Scan for the cell matching the given text and deliver its (x, y) coordinate at center. 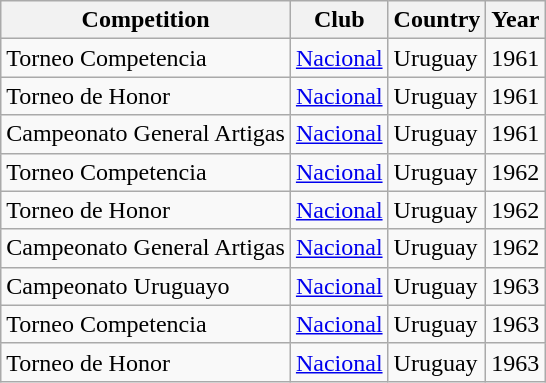
Year (516, 20)
Club (339, 20)
Country (437, 20)
Campeonato Uruguayo (146, 286)
Competition (146, 20)
